Find where the given text appears and provide that cell's center as (x, y) coordinate. 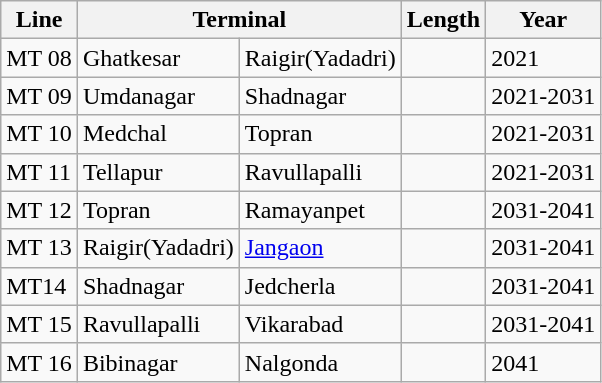
Ghatkesar (158, 58)
Year (544, 20)
Medchal (158, 134)
Bibinagar (158, 362)
MT 15 (40, 324)
MT 09 (40, 96)
Tellapur (158, 172)
2041 (544, 362)
MT14 (40, 286)
Umdanagar (158, 96)
Terminal (239, 20)
Ramayanpet (320, 210)
MT 11 (40, 172)
MT 13 (40, 248)
MT 16 (40, 362)
MT 10 (40, 134)
Length (443, 20)
Nalgonda (320, 362)
2021 (544, 58)
Jangaon (320, 248)
Jedcherla (320, 286)
Vikarabad (320, 324)
MT 08 (40, 58)
Line (40, 20)
MT 12 (40, 210)
